Return (x, y) of the center of cell containing provided text 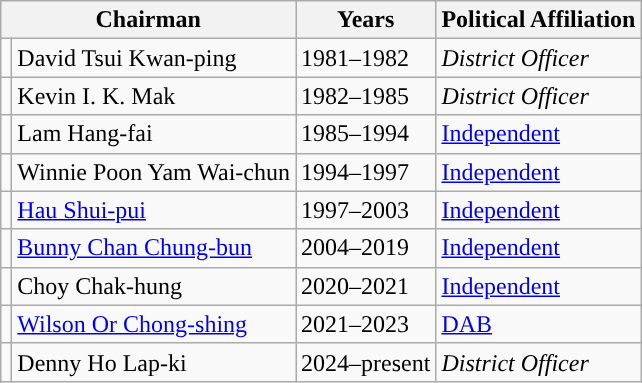
2020–2021 (366, 286)
Lam Hang-fai (154, 134)
Years (366, 20)
2024–present (366, 362)
1981–1982 (366, 58)
Chairman (148, 20)
1994–1997 (366, 172)
2004–2019 (366, 248)
Winnie Poon Yam Wai-chun (154, 172)
Hau Shui-pui (154, 210)
Political Affiliation (538, 20)
David Tsui Kwan-ping (154, 58)
1985–1994 (366, 134)
Bunny Chan Chung-bun (154, 248)
DAB (538, 324)
1997–2003 (366, 210)
Choy Chak-hung (154, 286)
Denny Ho Lap-ki (154, 362)
2021–2023 (366, 324)
Kevin I. K. Mak (154, 96)
1982–1985 (366, 96)
Wilson Or Chong-shing (154, 324)
